Provide the (X, Y) coordinate of the cell's center where the given text is located.  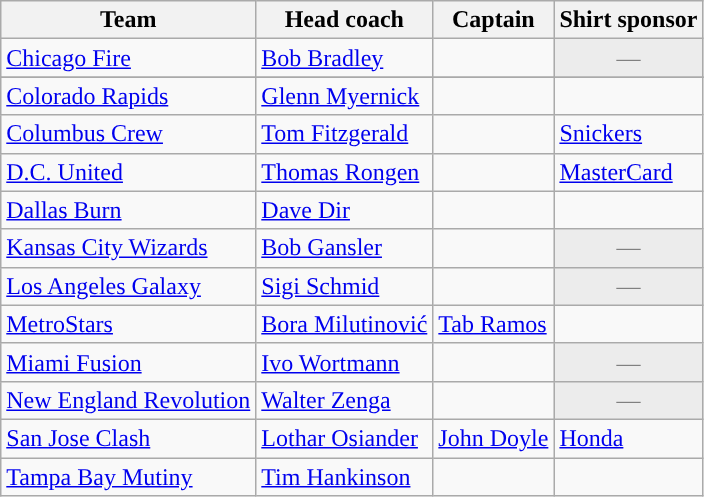
Tampa Bay Mutiny (128, 477)
Head coach (344, 20)
Sigi Schmid (344, 286)
Bora Milutinović (344, 324)
Dallas Burn (128, 210)
San Jose Clash (128, 438)
Tab Ramos (494, 324)
Shirt sponsor (628, 20)
New England Revolution (128, 400)
Snickers (628, 134)
Tim Hankinson (344, 477)
Captain (494, 20)
Thomas Rongen (344, 172)
Kansas City Wizards (128, 248)
MetroStars (128, 324)
Team (128, 20)
MasterCard (628, 172)
Bob Bradley (344, 58)
John Doyle (494, 438)
Tom Fitzgerald (344, 134)
Glenn Myernick (344, 96)
Colorado Rapids (128, 96)
Walter Zenga (344, 400)
Chicago Fire (128, 58)
Dave Dir (344, 210)
Bob Gansler (344, 248)
Miami Fusion (128, 362)
Ivo Wortmann (344, 362)
D.C. United (128, 172)
Los Angeles Galaxy (128, 286)
Columbus Crew (128, 134)
Lothar Osiander (344, 438)
Honda (628, 438)
